Output the (x, y) coordinate of the center of the cell containing the given text.  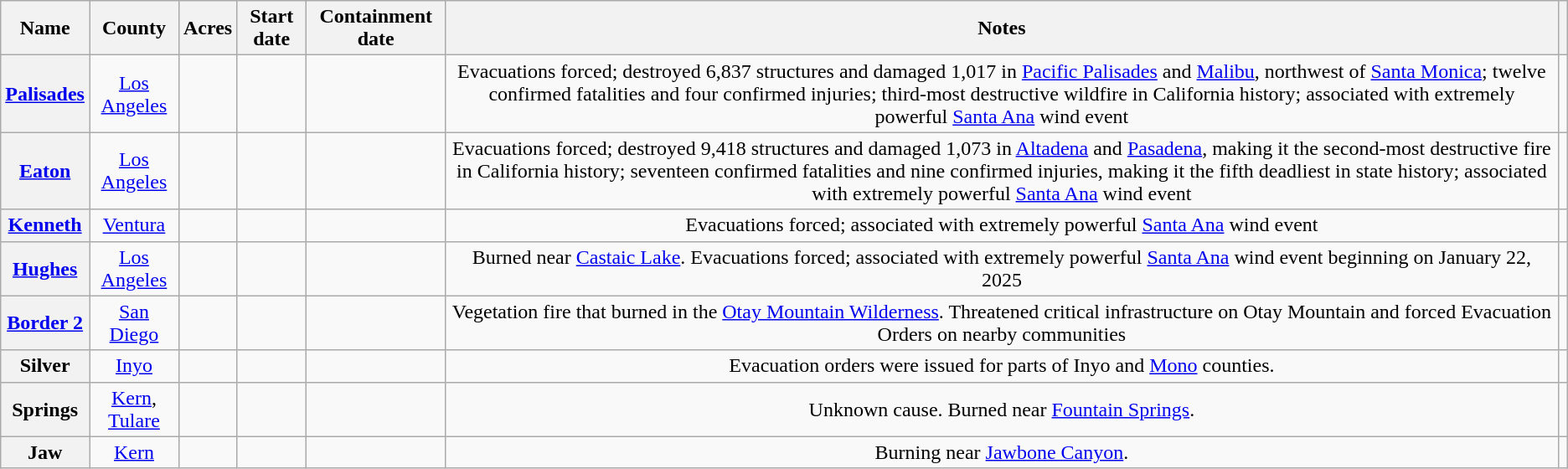
Notes (1002, 28)
Burning near Jawbone Canyon. (1002, 452)
Springs (45, 409)
Burned near Castaic Lake. Evacuations forced; associated with extremely powerful Santa Ana wind event beginning on January 22, 2025 (1002, 268)
Ventura (134, 225)
Silver (45, 366)
Name (45, 28)
Hughes (45, 268)
Start date (271, 28)
Eaton (45, 171)
Evacuations forced; associated with extremely powerful Santa Ana wind event (1002, 225)
County (134, 28)
Acres (208, 28)
Kenneth (45, 225)
Unknown cause. Burned near Fountain Springs. (1002, 409)
San Diego (134, 323)
Evacuation orders were issued for parts of Inyo and Mono counties. (1002, 366)
Kern (134, 452)
Border 2 (45, 323)
Containment date (376, 28)
Jaw (45, 452)
Inyo (134, 366)
Palisades (45, 94)
Kern, Tulare (134, 409)
